Find where the given text appears and provide that cell's center as (x, y) coordinate. 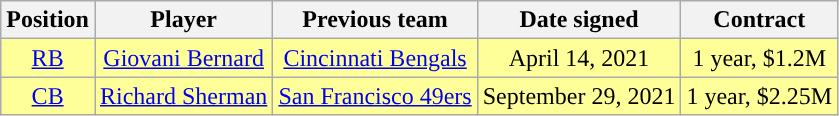
Contract (760, 20)
Player (183, 20)
April 14, 2021 (579, 58)
September 29, 2021 (579, 96)
1 year, $2.25M (760, 96)
CB (48, 96)
1 year, $1.2M (760, 58)
Date signed (579, 20)
Position (48, 20)
Cincinnati Bengals (375, 58)
Richard Sherman (183, 96)
Previous team (375, 20)
Giovani Bernard (183, 58)
San Francisco 49ers (375, 96)
RB (48, 58)
